Determine the (x, y) coordinate at the center of the cell enclosing the given text.  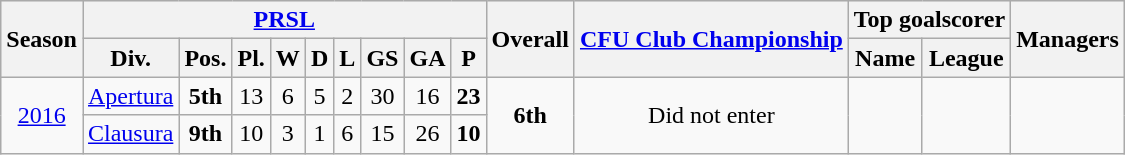
23 (468, 96)
Overall (530, 39)
League (966, 58)
30 (382, 96)
GA (428, 58)
L (348, 58)
PRSL (284, 20)
2 (348, 96)
1 (319, 134)
Season (42, 39)
CFU Club Championship (711, 39)
Div. (130, 58)
Managers (1068, 39)
GS (382, 58)
Top goalscorer (929, 20)
Name (885, 58)
Clausura (130, 134)
P (468, 58)
9th (206, 134)
5th (206, 96)
W (288, 58)
26 (428, 134)
Pos. (206, 58)
Did not enter (711, 115)
16 (428, 96)
D (319, 58)
13 (251, 96)
Pl. (251, 58)
Apertura (130, 96)
3 (288, 134)
15 (382, 134)
5 (319, 96)
2016 (42, 115)
6th (530, 115)
